Determine the [X, Y] coordinate at the center of the cell enclosing the given text.  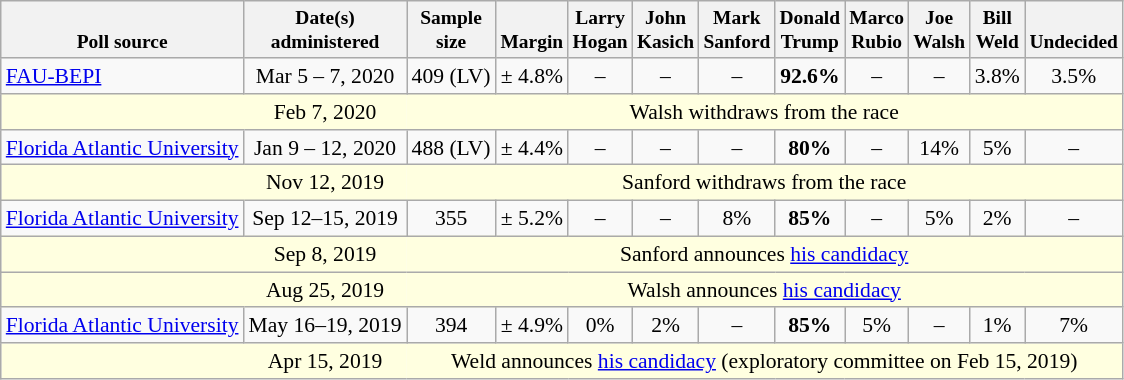
1% [998, 326]
Walsh announces his candidacy [765, 290]
394 [452, 326]
3.8% [998, 76]
7% [1074, 326]
May 16–19, 2019 [326, 326]
MarcoRubio [877, 30]
± 4.8% [532, 76]
Weld announces his candidacy (exploratory committee on Feb 15, 2019) [765, 361]
JoeWalsh [940, 30]
Sep 8, 2019 [326, 254]
DonaldTrump [810, 30]
Date(s)administered [326, 30]
Samplesize [452, 30]
409 (LV) [452, 76]
JohnKasich [665, 30]
Sep 12–15, 2019 [326, 219]
± 4.9% [532, 326]
92.6% [810, 76]
Apr 15, 2019 [326, 361]
80% [810, 148]
355 [452, 219]
BillWeld [998, 30]
Margin [532, 30]
± 4.4% [532, 148]
Jan 9 – 12, 2020 [326, 148]
Mar 5 – 7, 2020 [326, 76]
MarkSanford [737, 30]
Feb 7, 2020 [326, 112]
Poll source [122, 30]
Aug 25, 2019 [326, 290]
± 5.2% [532, 219]
LarryHogan [600, 30]
488 (LV) [452, 148]
0% [600, 326]
Undecided [1074, 30]
14% [940, 148]
Sanford announces his candidacy [765, 254]
Nov 12, 2019 [326, 183]
Sanford withdraws from the race [765, 183]
Walsh withdraws from the race [765, 112]
8% [737, 219]
3.5% [1074, 76]
FAU-BEPI [122, 76]
